Pinpoint the cell where the given text exists, returning its [X, Y] midpoint coordinate. 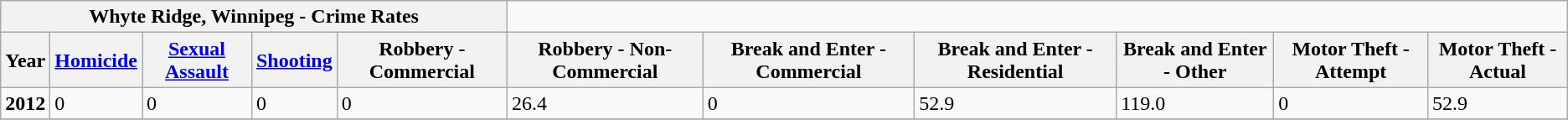
Break and Enter - Commercial [809, 60]
2012 [25, 103]
Sexual Assault [198, 60]
Break and Enter - Residential [1015, 60]
Robbery - Non-Commercial [605, 60]
Break and Enter - Other [1195, 60]
Motor Theft - Attempt [1351, 60]
Homicide [96, 60]
Motor Theft - Actual [1498, 60]
Shooting [294, 60]
26.4 [605, 103]
Whyte Ridge, Winnipeg - Crime Rates [255, 17]
119.0 [1195, 103]
Robbery - Commercial [422, 60]
Year [25, 60]
